Extract the [X, Y] coordinate from the center of the cell holding the provided text.  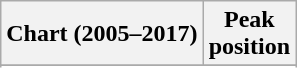
Chart (2005–2017) [102, 34]
Peakposition [249, 34]
